Find where the given text appears and provide that cell's center as [X, Y] coordinate. 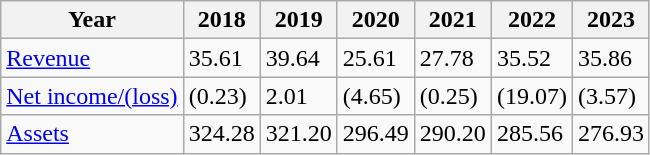
35.52 [532, 58]
Revenue [92, 58]
Year [92, 20]
35.61 [222, 58]
321.20 [298, 134]
(4.65) [376, 96]
276.93 [610, 134]
2022 [532, 20]
27.78 [452, 58]
2019 [298, 20]
35.86 [610, 58]
2020 [376, 20]
296.49 [376, 134]
324.28 [222, 134]
25.61 [376, 58]
(3.57) [610, 96]
2.01 [298, 96]
Assets [92, 134]
39.64 [298, 58]
(0.23) [222, 96]
Net income/(loss) [92, 96]
290.20 [452, 134]
2023 [610, 20]
(19.07) [532, 96]
2021 [452, 20]
2018 [222, 20]
(0.25) [452, 96]
285.56 [532, 134]
